Locate the cell with the specified text and output its [X, Y] center coordinate. 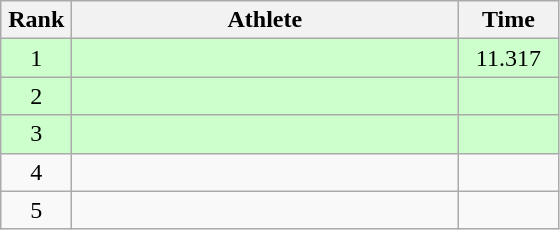
1 [36, 58]
2 [36, 96]
11.317 [508, 58]
Athlete [265, 20]
4 [36, 172]
Rank [36, 20]
3 [36, 134]
Time [508, 20]
5 [36, 210]
